For the text-containing cell, return its midpoint in (x, y) coordinate format. 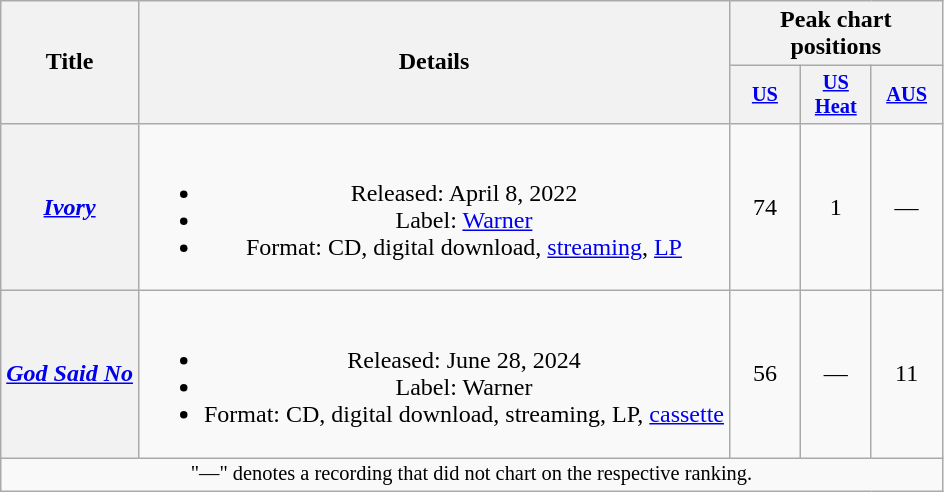
God Said No (70, 374)
"—" denotes a recording that did not chart on the respective ranking. (472, 475)
Peak chart positions (836, 34)
56 (764, 374)
Released: April 8, 2022Label: WarnerFormat: CD, digital download, streaming, LP (434, 206)
USHeat (836, 95)
1 (836, 206)
11 (906, 374)
Title (70, 62)
Ivory (70, 206)
Released: June 28, 2024Label: WarnerFormat: CD, digital download, streaming, LP, cassette (434, 374)
Details (434, 62)
US (764, 95)
74 (764, 206)
AUS (906, 95)
